Identify which cell holds the provided text, then report its [X, Y] central coordinate. 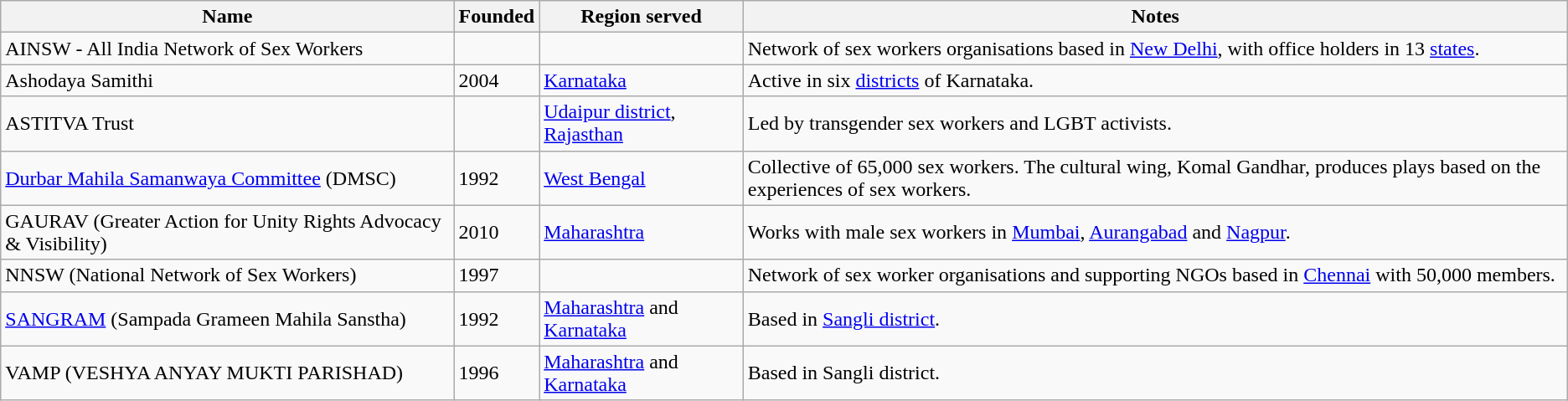
Founded [497, 17]
NNSW (National Network of Sex Workers) [228, 275]
Network of sex worker organisations and supporting NGOs based in Chennai with 50,000 members. [1155, 275]
2004 [497, 80]
Region served [642, 17]
VAMP (VESHYA ANYAY MUKTI PARISHAD) [228, 373]
Collective of 65,000 sex workers. The cultural wing, Komal Gandhar, produces plays based on the experiences of sex workers. [1155, 177]
GAURAV (Greater Action for Unity Rights Advocacy & Visibility) [228, 233]
ASTITVA Trust [228, 124]
Udaipur district, Rajasthan [642, 124]
Durbar Mahila Samanwaya Committee (DMSC) [228, 177]
SANGRAM (Sampada Grameen Mahila Sanstha) [228, 318]
Led by transgender sex workers and LGBT activists. [1155, 124]
2010 [497, 233]
Name [228, 17]
Active in six districts of Karnataka. [1155, 80]
Network of sex workers organisations based in New Delhi, with office holders in 13 states. [1155, 49]
1997 [497, 275]
Karnataka [642, 80]
1996 [497, 373]
Ashodaya Samithi [228, 80]
AINSW - All India Network of Sex Workers [228, 49]
Works with male sex workers in Mumbai, Aurangabad and Nagpur. [1155, 233]
Notes [1155, 17]
West Bengal [642, 177]
Maharashtra [642, 233]
